Identify which cell holds the provided text, then report its (x, y) central coordinate. 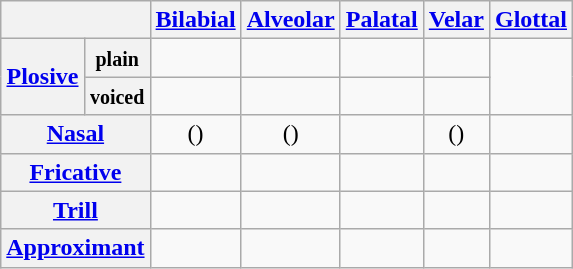
Fricative (76, 172)
plain (117, 58)
Nasal (76, 134)
Palatal (382, 20)
Trill (76, 210)
voiced (117, 96)
Bilabial (196, 20)
Approximant (76, 248)
Velar (456, 20)
Plosive (42, 77)
Alveolar (290, 20)
Glottal (530, 20)
